Capture the cell that displays the provided text and extract its [X, Y] central coordinate. 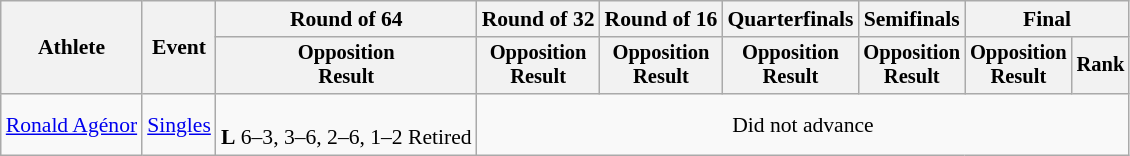
Did not advance [804, 124]
Round of 32 [538, 19]
Round of 64 [346, 19]
Semifinals [912, 19]
L 6–3, 3–6, 2–6, 1–2 Retired [346, 124]
Athlete [72, 48]
Round of 16 [662, 19]
Event [179, 48]
Final [1047, 19]
Singles [179, 124]
Rank [1101, 66]
Ronald Agénor [72, 124]
Quarterfinals [790, 19]
